Identify which cell holds the provided text, then report its [x, y] central coordinate. 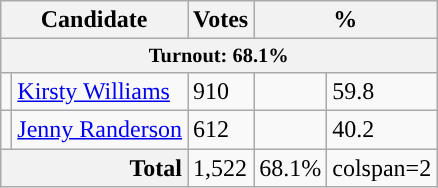
Votes [221, 20]
Total [94, 168]
Jenny Randerson [100, 130]
1,522 [221, 168]
68.1% [290, 168]
59.8 [382, 91]
Candidate [94, 20]
40.2 [382, 130]
colspan=2 [382, 168]
910 [221, 91]
Kirsty Williams [100, 91]
% [346, 20]
612 [221, 130]
Turnout: 68.1% [219, 56]
